Capture the cell that displays the provided text and extract its (X, Y) central coordinate. 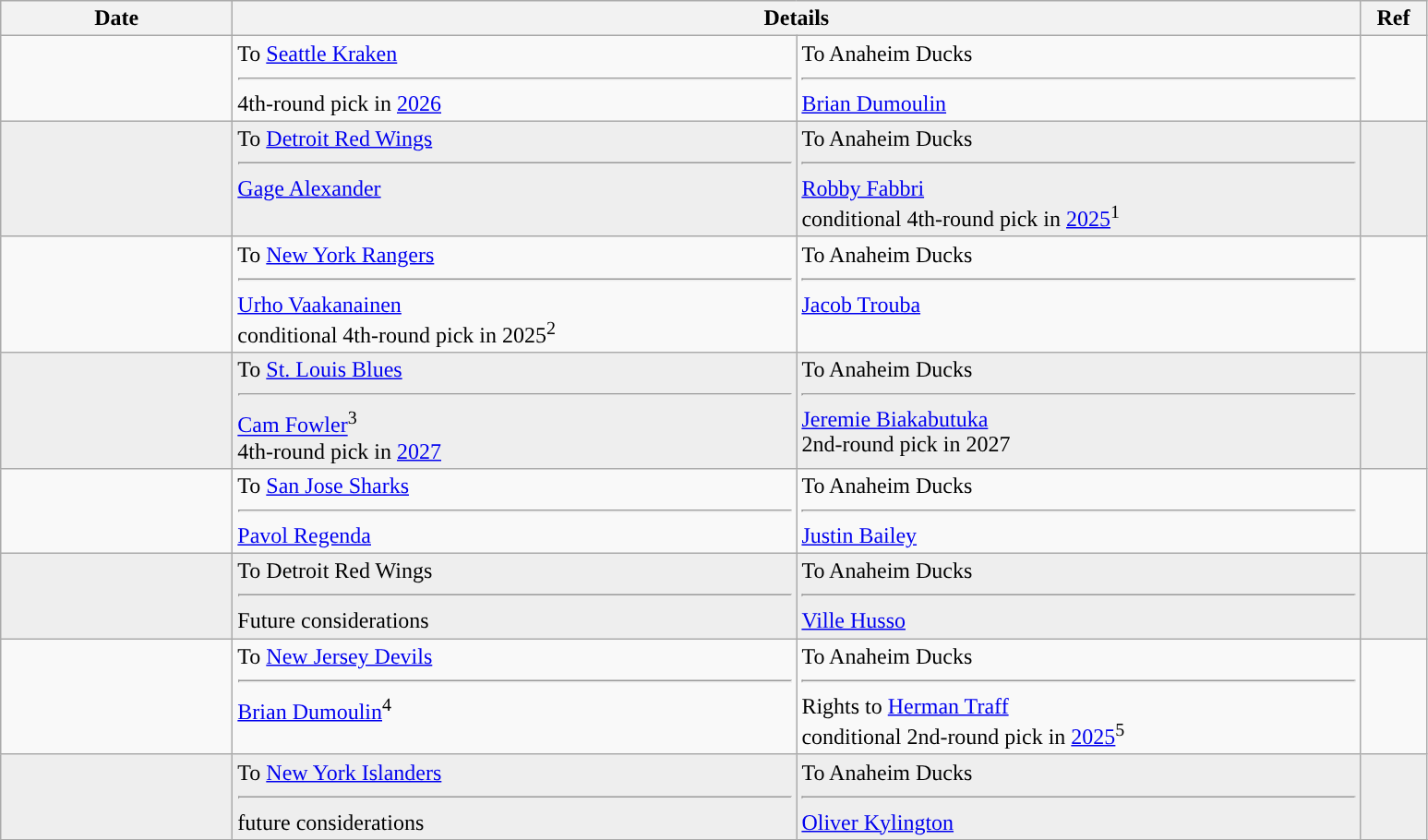
To New Jersey DevilsBrian Dumoulin4 (515, 697)
Ref (1394, 18)
To Anaheim DucksVille Husso (1078, 596)
To Detroit Red WingsGage Alexander (515, 179)
To Anaheim DucksBrian Dumoulin (1078, 78)
To Anaheim DucksJustin Bailey (1078, 511)
To St. Louis BluesCam Fowler34th-round pick in 2027 (515, 411)
To Anaheim DucksJeremie Biakabutuka2nd-round pick in 2027 (1078, 411)
To Anaheim DucksRobby Fabbriconditional 4th-round pick in 20251 (1078, 179)
To San Jose SharksPavol Regenda (515, 511)
To Anaheim DucksRights to Herman Traffconditional 2nd-round pick in 20255 (1078, 697)
Date (116, 18)
Details (797, 18)
To New York RangersUrho Vaakanainenconditional 4th-round pick in 20252 (515, 294)
To Detroit Red WingsFuture considerations (515, 596)
To Seattle Kraken4th-round pick in 2026 (515, 78)
To Anaheim DucksJacob Trouba (1078, 294)
To New York Islandersfuture considerations (515, 797)
To Anaheim DucksOliver Kylington (1078, 797)
